Determine the [x, y] coordinate at the center of the cell enclosing the given text.  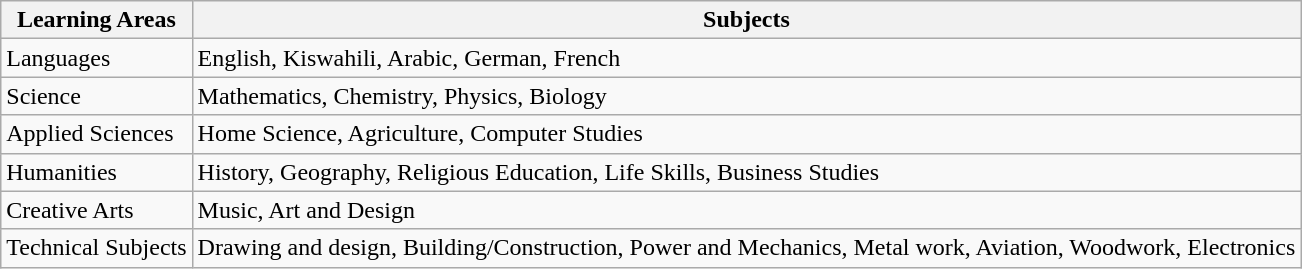
Creative Arts [96, 210]
Science [96, 96]
History, Geography, Religious Education, Life Skills, Business Studies [746, 172]
Home Science, Agriculture, Computer Studies [746, 134]
Mathematics, Chemistry, Physics, Biology [746, 96]
Humanities [96, 172]
Music, Art and Design [746, 210]
Drawing and design, Building/Construction, Power and Mechanics, Metal work, Aviation, Woodwork, Electronics [746, 248]
Applied Sciences [96, 134]
English, Kiswahili, Arabic, German, French [746, 58]
Technical Subjects [96, 248]
Subjects [746, 20]
Languages [96, 58]
Learning Areas [96, 20]
